Pinpoint the cell where the given text exists, returning its (X, Y) midpoint coordinate. 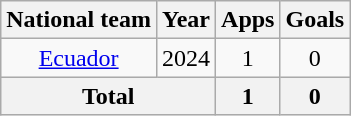
Total (108, 96)
National team (79, 20)
Year (186, 20)
Goals (315, 20)
Ecuador (79, 58)
Apps (248, 20)
2024 (186, 58)
